Capture the cell that displays the provided text and extract its [X, Y] central coordinate. 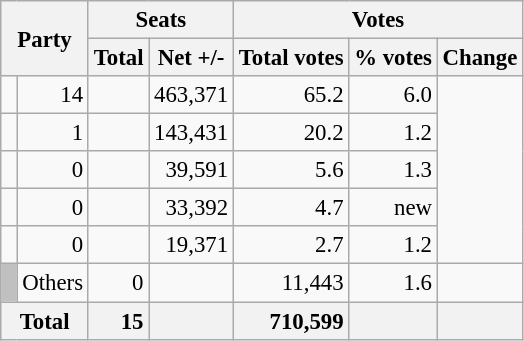
new [393, 208]
Votes [378, 20]
33,392 [192, 208]
14 [52, 95]
65.2 [290, 95]
15 [118, 321]
Net +/- [192, 58]
% votes [393, 58]
2.7 [290, 245]
20.2 [290, 133]
19,371 [192, 245]
Total votes [290, 58]
1.6 [393, 283]
39,591 [192, 170]
1 [52, 133]
710,599 [290, 321]
6.0 [393, 95]
Seats [160, 20]
4.7 [290, 208]
143,431 [192, 133]
Party [45, 38]
463,371 [192, 95]
Others [52, 283]
1.3 [393, 170]
11,443 [290, 283]
Change [480, 58]
5.6 [290, 170]
